Find where the given text appears and provide that cell's center as [X, Y] coordinate. 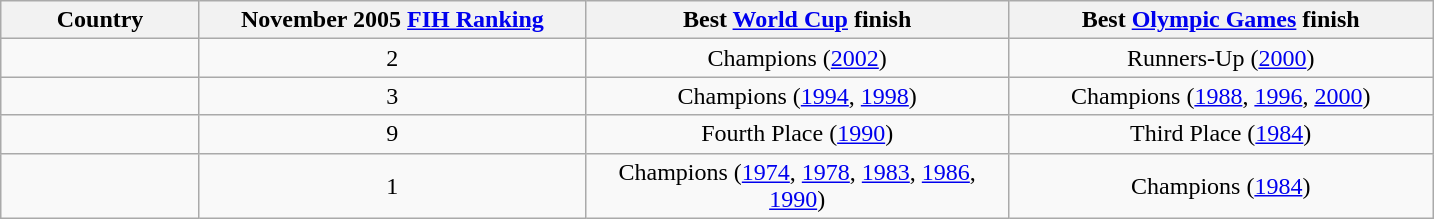
2 [392, 58]
3 [392, 96]
1 [392, 186]
Champions (1984) [1221, 186]
Best Olympic Games finish [1221, 20]
November 2005 FIH Ranking [392, 20]
Fourth Place (1990) [797, 134]
Runners-Up (2000) [1221, 58]
Champions (1988, 1996, 2000) [1221, 96]
Country [100, 20]
Champions (1994, 1998) [797, 96]
Best World Cup finish [797, 20]
Third Place (1984) [1221, 134]
9 [392, 134]
Champions (1974, 1978, 1983, 1986, 1990) [797, 186]
Champions (2002) [797, 58]
